Scan for the cell matching the given text and deliver its (X, Y) coordinate at center. 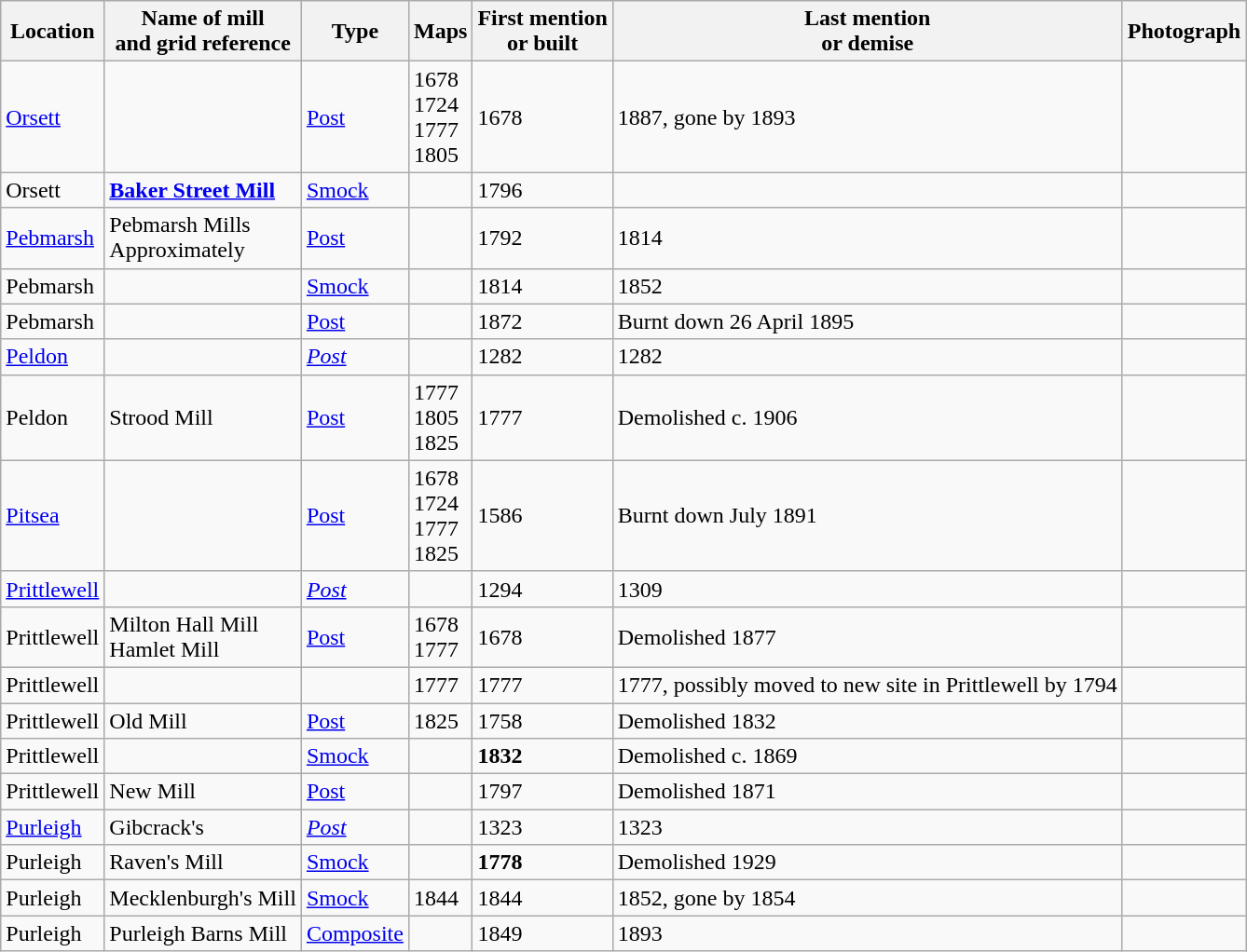
Raven's Mill (203, 863)
1825 (440, 720)
1309 (867, 589)
1678172417771805 (440, 117)
Demolished 1871 (867, 792)
Strood Mill (203, 417)
1852 (867, 286)
1893 (867, 933)
1796 (542, 190)
1586 (542, 516)
Type (354, 32)
Last mention or demise (867, 32)
New Mill (203, 792)
Location (52, 32)
Demolished c. 1906 (867, 417)
177718051825 (440, 417)
Composite (354, 933)
1797 (542, 792)
1778 (542, 863)
Demolished 1877 (867, 637)
1758 (542, 720)
Milton Hall MillHamlet Mill (203, 637)
Pitsea (52, 516)
Old Mill (203, 720)
Purleigh Barns Mill (203, 933)
Name of milland grid reference (203, 32)
Mecklenburgh's Mill (203, 898)
Burnt down 26 April 1895 (867, 321)
Photograph (1184, 32)
1849 (542, 933)
Maps (440, 32)
1294 (542, 589)
1852, gone by 1854 (867, 898)
Burnt down July 1891 (867, 516)
1832 (542, 756)
1777, possibly moved to new site in Prittlewell by 1794 (867, 685)
Demolished 1832 (867, 720)
Demolished c. 1869 (867, 756)
1678172417771825 (440, 516)
Baker Street Mill (203, 190)
1887, gone by 1893 (867, 117)
First mentionor built (542, 32)
16781777 (440, 637)
Gibcrack's (203, 827)
1792 (542, 238)
Demolished 1929 (867, 863)
1872 (542, 321)
Pebmarsh MillsApproximately (203, 238)
